Search for the cell housing the specified text and yield its (X, Y) center coordinate. 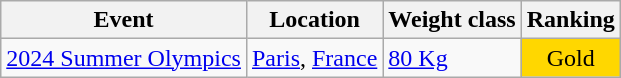
80 Kg (452, 58)
Location (314, 20)
Ranking (570, 20)
Event (124, 20)
2024 Summer Olympics (124, 58)
Weight class (452, 20)
Paris, France (314, 58)
Gold (570, 58)
